Extract the (X, Y) coordinate from the center of the cell holding the provided text.  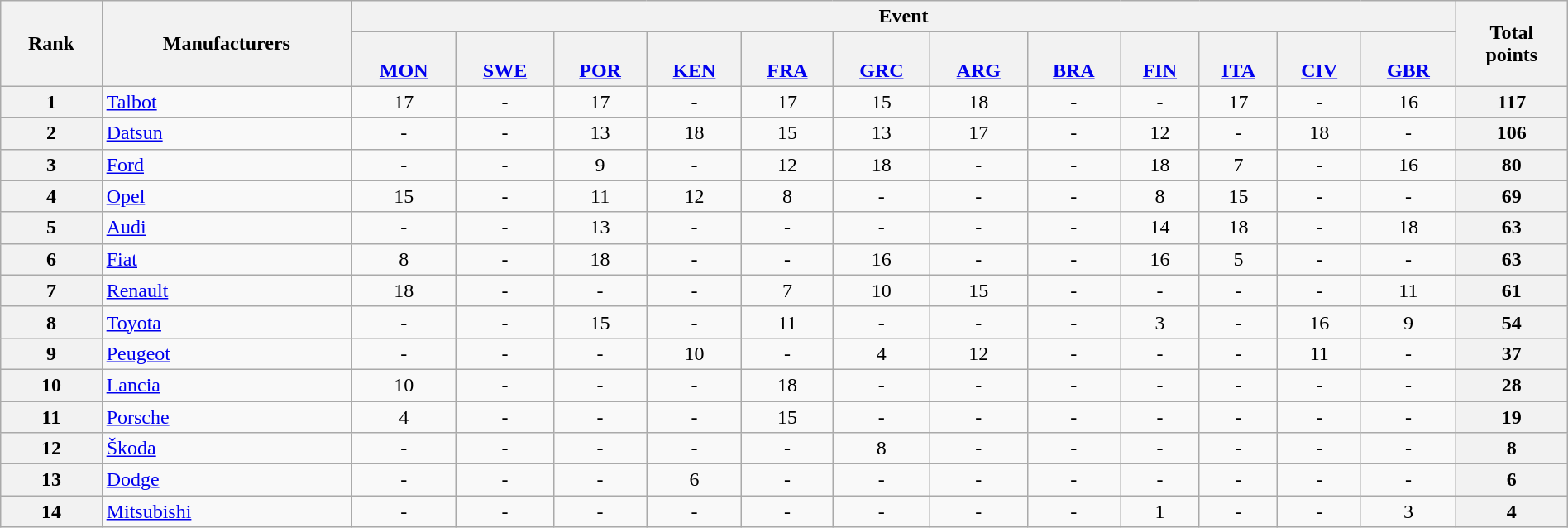
MON (404, 60)
FRA (787, 60)
Renault (227, 290)
SWE (505, 60)
FIN (1160, 60)
POR (600, 60)
Opel (227, 196)
69 (1512, 196)
Škoda (227, 449)
54 (1512, 322)
KEN (695, 60)
Lancia (227, 385)
61 (1512, 290)
Totalpoints (1512, 43)
Rank (51, 43)
Porsche (227, 416)
Talbot (227, 102)
19 (1512, 416)
CIV (1319, 60)
Ford (227, 165)
Dodge (227, 480)
Fiat (227, 259)
Event (904, 17)
117 (1512, 102)
Audi (227, 228)
GRC (882, 60)
106 (1512, 133)
2 (51, 133)
Toyota (227, 322)
BRA (1073, 60)
80 (1512, 165)
GBR (1408, 60)
ITA (1239, 60)
28 (1512, 385)
Datsun (227, 133)
37 (1512, 353)
Peugeot (227, 353)
Mitsubishi (227, 511)
ARG (979, 60)
Manufacturers (227, 43)
